Return the (X, Y) coordinate for the center point of the cell that contains the specified text.  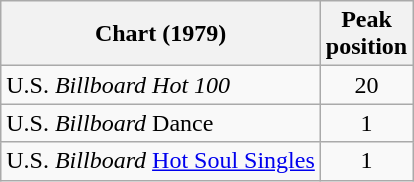
U.S. Billboard Dance (161, 123)
Chart (1979) (161, 34)
U.S. Billboard Hot Soul Singles (161, 161)
20 (366, 85)
Peakposition (366, 34)
U.S. Billboard Hot 100 (161, 85)
